Locate the cell with the specified text and output its (x, y) center coordinate. 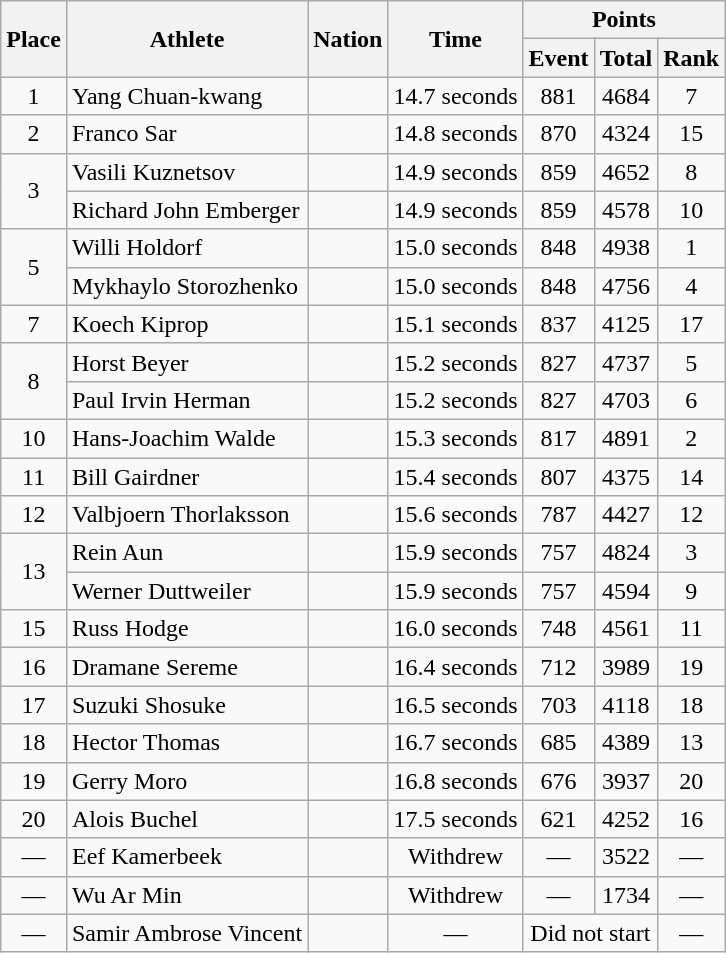
15.3 seconds (456, 438)
9 (692, 591)
Hector Thomas (186, 743)
Total (626, 58)
4703 (626, 400)
787 (558, 515)
4824 (626, 553)
Russ Hodge (186, 629)
4652 (626, 172)
Horst Beyer (186, 362)
881 (558, 96)
4389 (626, 743)
4756 (626, 286)
870 (558, 134)
16.5 seconds (456, 705)
Valbjoern Thorlaksson (186, 515)
703 (558, 705)
4737 (626, 362)
748 (558, 629)
4375 (626, 477)
Bill Gairdner (186, 477)
4427 (626, 515)
Yang Chuan-kwang (186, 96)
4 (692, 286)
3937 (626, 781)
Event (558, 58)
Dramane Sereme (186, 667)
4891 (626, 438)
14.7 seconds (456, 96)
14.8 seconds (456, 134)
621 (558, 819)
3989 (626, 667)
Vasili Kuznetsov (186, 172)
817 (558, 438)
685 (558, 743)
16.7 seconds (456, 743)
1734 (626, 895)
15.4 seconds (456, 477)
4324 (626, 134)
Points (624, 20)
17.5 seconds (456, 819)
Franco Sar (186, 134)
Mykhaylo Storozhenko (186, 286)
Richard John Emberger (186, 210)
Gerry Moro (186, 781)
14 (692, 477)
4561 (626, 629)
Eef Kamerbeek (186, 857)
Paul Irvin Herman (186, 400)
Hans-Joachim Walde (186, 438)
Koech Kiprop (186, 324)
4118 (626, 705)
Nation (348, 39)
Rein Aun (186, 553)
Wu Ar Min (186, 895)
16.8 seconds (456, 781)
Werner Duttweiler (186, 591)
Samir Ambrose Vincent (186, 933)
4594 (626, 591)
Place (34, 39)
16.4 seconds (456, 667)
712 (558, 667)
4938 (626, 248)
4252 (626, 819)
807 (558, 477)
4684 (626, 96)
Willi Holdorf (186, 248)
3522 (626, 857)
6 (692, 400)
4125 (626, 324)
676 (558, 781)
Alois Buchel (186, 819)
Rank (692, 58)
15.1 seconds (456, 324)
4578 (626, 210)
Did not start (590, 933)
15.6 seconds (456, 515)
837 (558, 324)
16.0 seconds (456, 629)
Suzuki Shosuke (186, 705)
Time (456, 39)
Athlete (186, 39)
